Scan for the cell matching the given text and deliver its (x, y) coordinate at center. 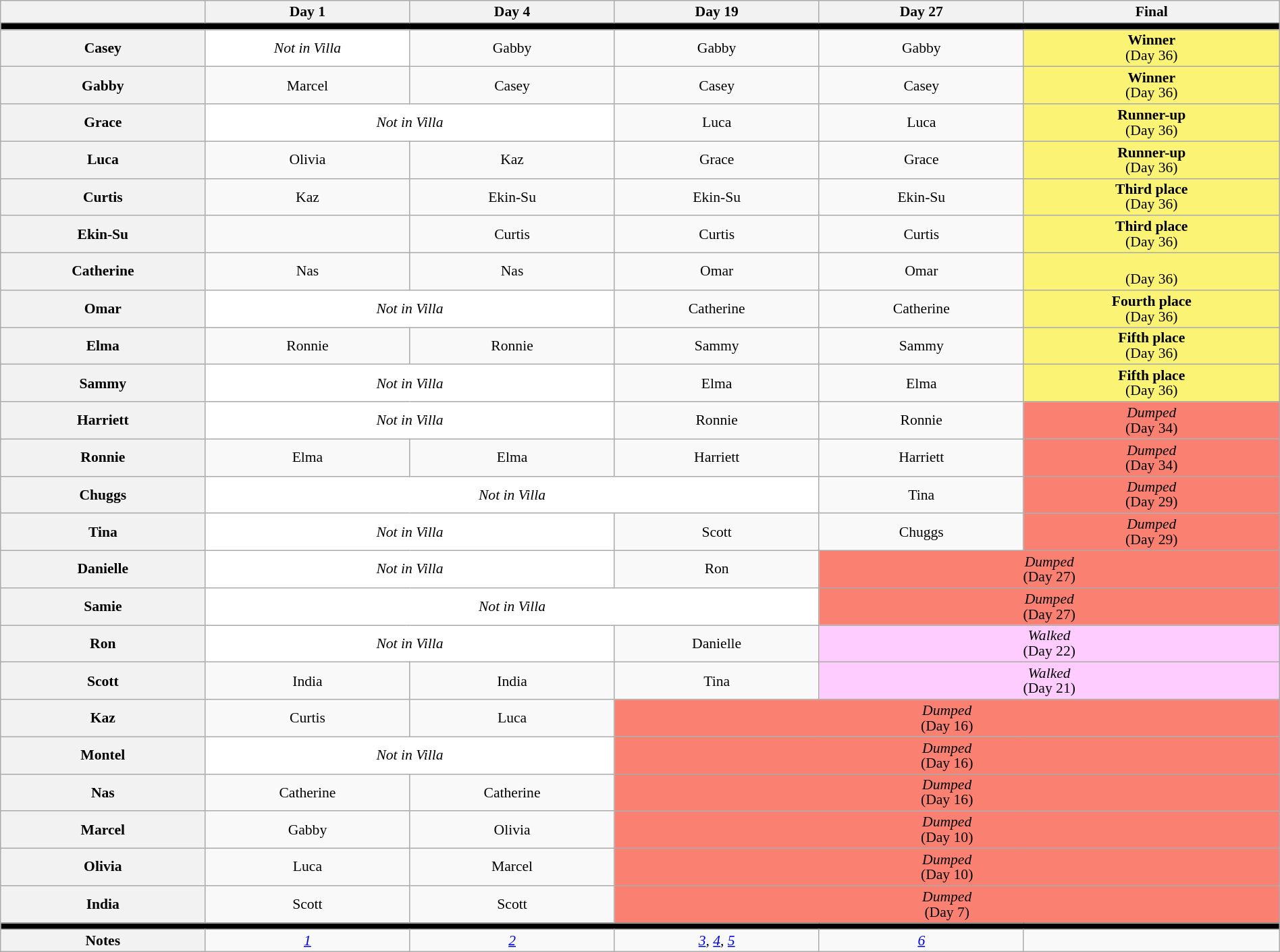
Walked (Day 22) (1049, 644)
Fourth place (Day 36) (1152, 309)
Walked (Day 21) (1049, 681)
Day 27 (921, 12)
Day 19 (717, 12)
Montel (103, 755)
Notes (103, 941)
Day 4 (512, 12)
Final (1152, 12)
3, 4, 5 (717, 941)
Dumped(Day 7) (946, 905)
6 (921, 941)
1 (308, 941)
Day 1 (308, 12)
Samie (103, 606)
(Day 36) (1152, 271)
2 (512, 941)
